Return [X, Y] of the center of cell containing provided text 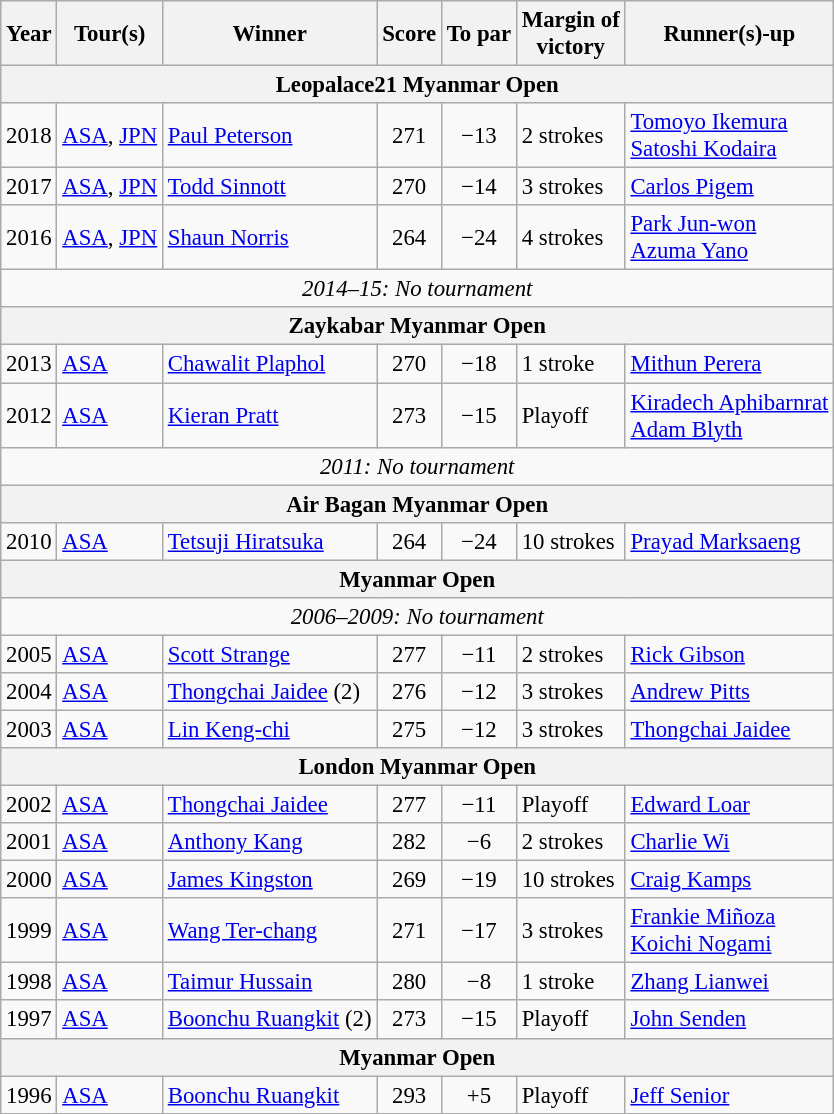
Rick Gibson [730, 654]
2002 [29, 805]
Taimur Hussain [269, 982]
−14 [478, 187]
Mithun Perera [730, 364]
Thongchai Jaidee (2) [269, 692]
1996 [29, 1095]
Anthony Kang [269, 842]
Runner(s)-up [730, 34]
269 [410, 880]
Zhang Lianwei [730, 982]
2018 [29, 136]
Jeff Senior [730, 1095]
Lin Keng-chi [269, 729]
Andrew Pitts [730, 692]
Winner [269, 34]
Park Jun-won Azuma Yano [730, 238]
James Kingston [269, 880]
1997 [29, 1020]
2003 [29, 729]
Zaykabar Myanmar Open [418, 327]
1999 [29, 930]
Boonchu Ruangkit [269, 1095]
280 [410, 982]
2011: No tournament [418, 466]
−8 [478, 982]
1998 [29, 982]
Tomoyo Ikemura Satoshi Kodaira [730, 136]
2017 [29, 187]
London Myanmar Open [418, 767]
Chawalit Plaphol [269, 364]
Craig Kamps [730, 880]
Scott Strange [269, 654]
2004 [29, 692]
Kiradech Aphibarnrat Adam Blyth [730, 416]
Carlos Pigem [730, 187]
Todd Sinnott [269, 187]
2014–15: No tournament [418, 289]
Margin ofvictory [570, 34]
Paul Peterson [269, 136]
Kieran Pratt [269, 416]
275 [410, 729]
−19 [478, 880]
Shaun Norris [269, 238]
−6 [478, 842]
293 [410, 1095]
2013 [29, 364]
Edward Loar [730, 805]
+5 [478, 1095]
Air Bagan Myanmar Open [418, 504]
John Senden [730, 1020]
Boonchu Ruangkit (2) [269, 1020]
2005 [29, 654]
2012 [29, 416]
Leopalace21 Myanmar Open [418, 85]
282 [410, 842]
Tour(s) [110, 34]
To par [478, 34]
2006–2009: No tournament [418, 617]
−18 [478, 364]
−13 [478, 136]
Score [410, 34]
2016 [29, 238]
2010 [29, 541]
2001 [29, 842]
Tetsuji Hiratsuka [269, 541]
−17 [478, 930]
Wang Ter-chang [269, 930]
Charlie Wi [730, 842]
4 strokes [570, 238]
276 [410, 692]
Frankie Miñoza Koichi Nogami [730, 930]
2000 [29, 880]
Year [29, 34]
Prayad Marksaeng [730, 541]
